Scan for the cell matching the given text and deliver its (X, Y) coordinate at center. 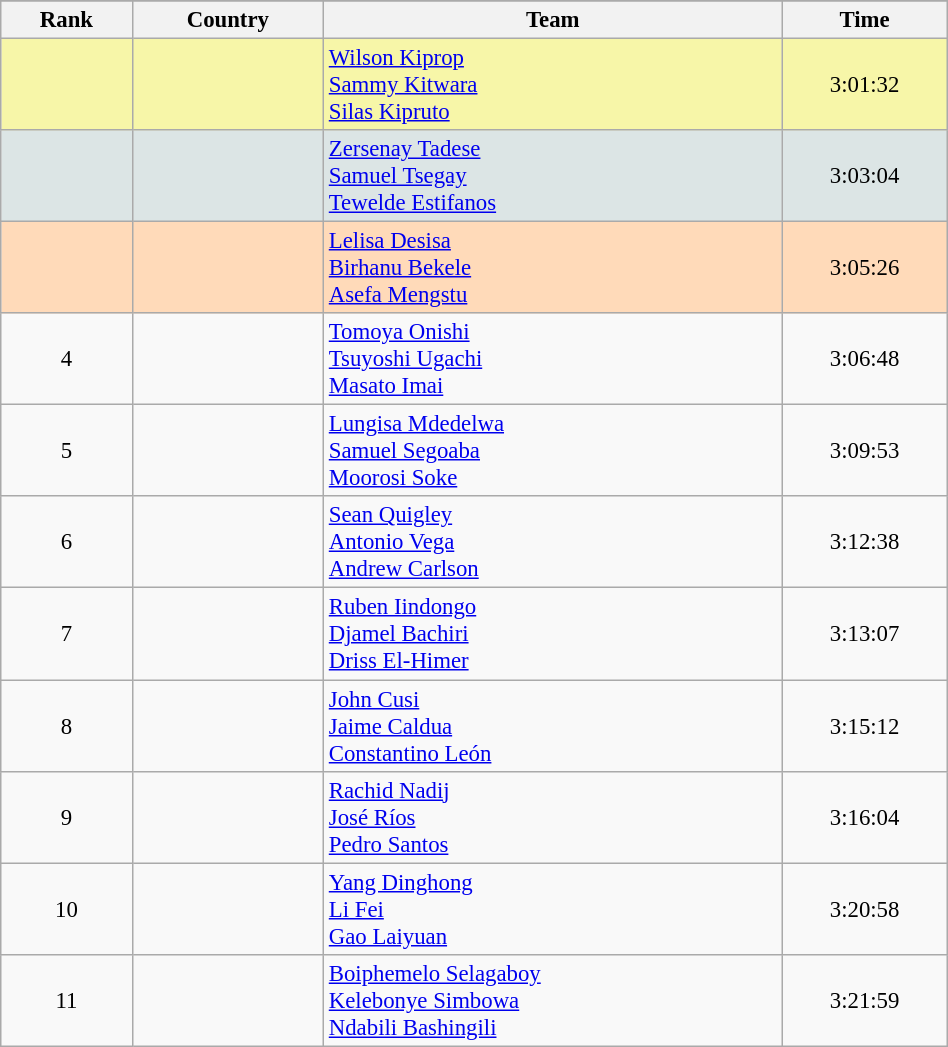
3:03:04 (864, 176)
7 (66, 634)
Yang DinghongLi FeiGao Laiyuan (552, 909)
Rank (66, 20)
3:16:04 (864, 817)
3:12:38 (864, 542)
Lelisa DesisaBirhanu BekeleAsefa Mengstu (552, 268)
Time (864, 20)
10 (66, 909)
6 (66, 542)
3:01:32 (864, 85)
Zersenay TadeseSamuel TsegayTewelde Estifanos (552, 176)
3:20:58 (864, 909)
3:09:53 (864, 451)
11 (66, 1000)
3:15:12 (864, 726)
Sean QuigleyAntonio VegaAndrew Carlson (552, 542)
Rachid NadijJosé RíosPedro Santos (552, 817)
9 (66, 817)
Boiphemelo SelagaboyKelebonye SimbowaNdabili Bashingili (552, 1000)
Team (552, 20)
3:21:59 (864, 1000)
Lungisa MdedelwaSamuel SegoabaMoorosi Soke (552, 451)
3:06:48 (864, 359)
John CusiJaime CalduaConstantino León (552, 726)
3:05:26 (864, 268)
3:13:07 (864, 634)
Tomoya OnishiTsuyoshi UgachiMasato Imai (552, 359)
Country (228, 20)
4 (66, 359)
5 (66, 451)
8 (66, 726)
Ruben IindongoDjamel BachiriDriss El-Himer (552, 634)
Wilson KipropSammy KitwaraSilas Kipruto (552, 85)
